From the cell containing the given text, extract its center point as [X, Y] coordinate. 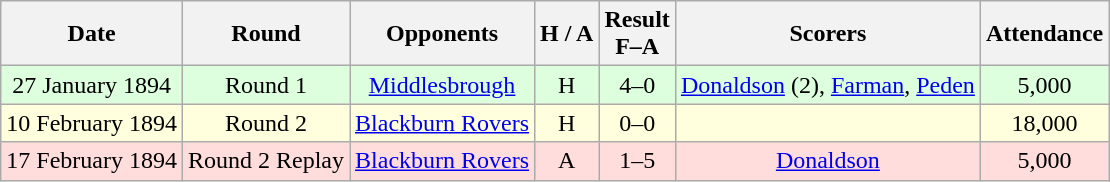
Middlesbrough [442, 85]
ResultF–A [637, 34]
A [567, 161]
Round 1 [266, 85]
10 February 1894 [92, 123]
H / A [567, 34]
Opponents [442, 34]
4–0 [637, 85]
Round 2 [266, 123]
Donaldson (2), Farman, Peden [828, 85]
27 January 1894 [92, 85]
Donaldson [828, 161]
17 February 1894 [92, 161]
1–5 [637, 161]
Round [266, 34]
Round 2 Replay [266, 161]
Attendance [1044, 34]
Date [92, 34]
Scorers [828, 34]
18,000 [1044, 123]
0–0 [637, 123]
